Detect which cell encompasses the target text, then output its (X, Y) center coordinate. 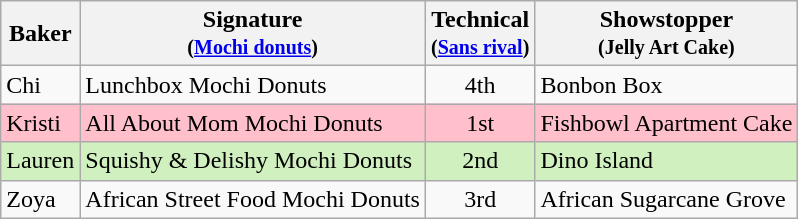
Baker (40, 34)
Showstopper(Jelly Art Cake) (666, 34)
Zoya (40, 199)
All About Mom Mochi Donuts (253, 123)
Technical(Sans rival) (480, 34)
2nd (480, 161)
Lunchbox Mochi Donuts (253, 85)
Fishbowl Apartment Cake (666, 123)
1st (480, 123)
3rd (480, 199)
Squishy & Delishy Mochi Donuts (253, 161)
African Sugarcane Grove (666, 199)
4th (480, 85)
Dino Island (666, 161)
Chi (40, 85)
Bonbon Box (666, 85)
Lauren (40, 161)
African Street Food Mochi Donuts (253, 199)
Kristi (40, 123)
Signature(Mochi donuts) (253, 34)
